Scan for the cell matching the given text and deliver its (X, Y) coordinate at center. 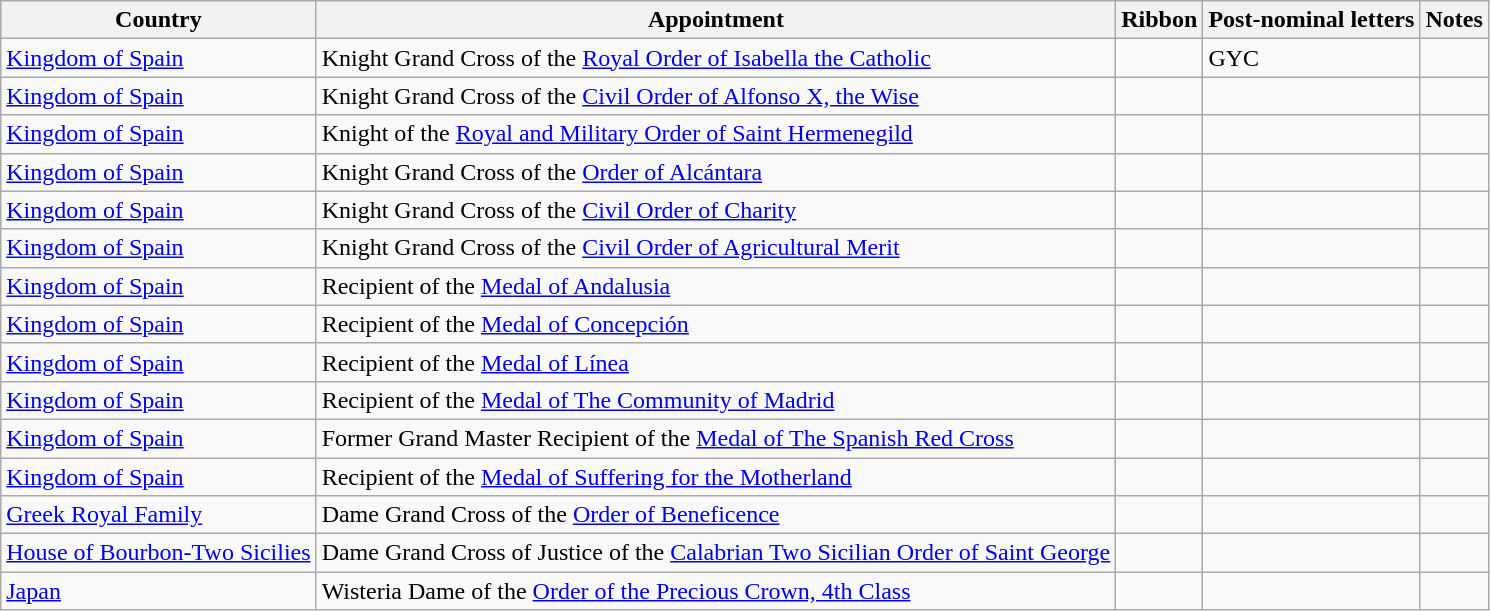
Japan (158, 591)
GYC (1312, 58)
Former Grand Master Recipient of the Medal of The Spanish Red Cross (716, 438)
Post-nominal letters (1312, 20)
Knight Grand Cross of the Royal Order of Isabella the Catholic (716, 58)
House of Bourbon-Two Sicilies (158, 553)
Dame Grand Cross of Justice of the Calabrian Two Sicilian Order of Saint George (716, 553)
Notes (1454, 20)
Ribbon (1160, 20)
Knight Grand Cross of the Order of Alcántara (716, 172)
Recipient of the Medal of Línea (716, 362)
Greek Royal Family (158, 515)
Knight Grand Cross of the Civil Order of Charity (716, 210)
Recipient of the Medal of Concepción (716, 324)
Knight Grand Cross of the Civil Order of Agricultural Merit (716, 248)
Recipient of the Medal of The Community of Madrid (716, 400)
Wisteria Dame of the Order of the Precious Crown, 4th Class (716, 591)
Dame Grand Cross of the Order of Beneficence (716, 515)
Recipient of the Medal of Andalusia (716, 286)
Country (158, 20)
Appointment (716, 20)
Knight of the Royal and Military Order of Saint Hermenegild (716, 134)
Knight Grand Cross of the Civil Order of Alfonso X, the Wise (716, 96)
Recipient of the Medal of Suffering for the Motherland (716, 477)
